Identify which cell holds the provided text, then report its [X, Y] central coordinate. 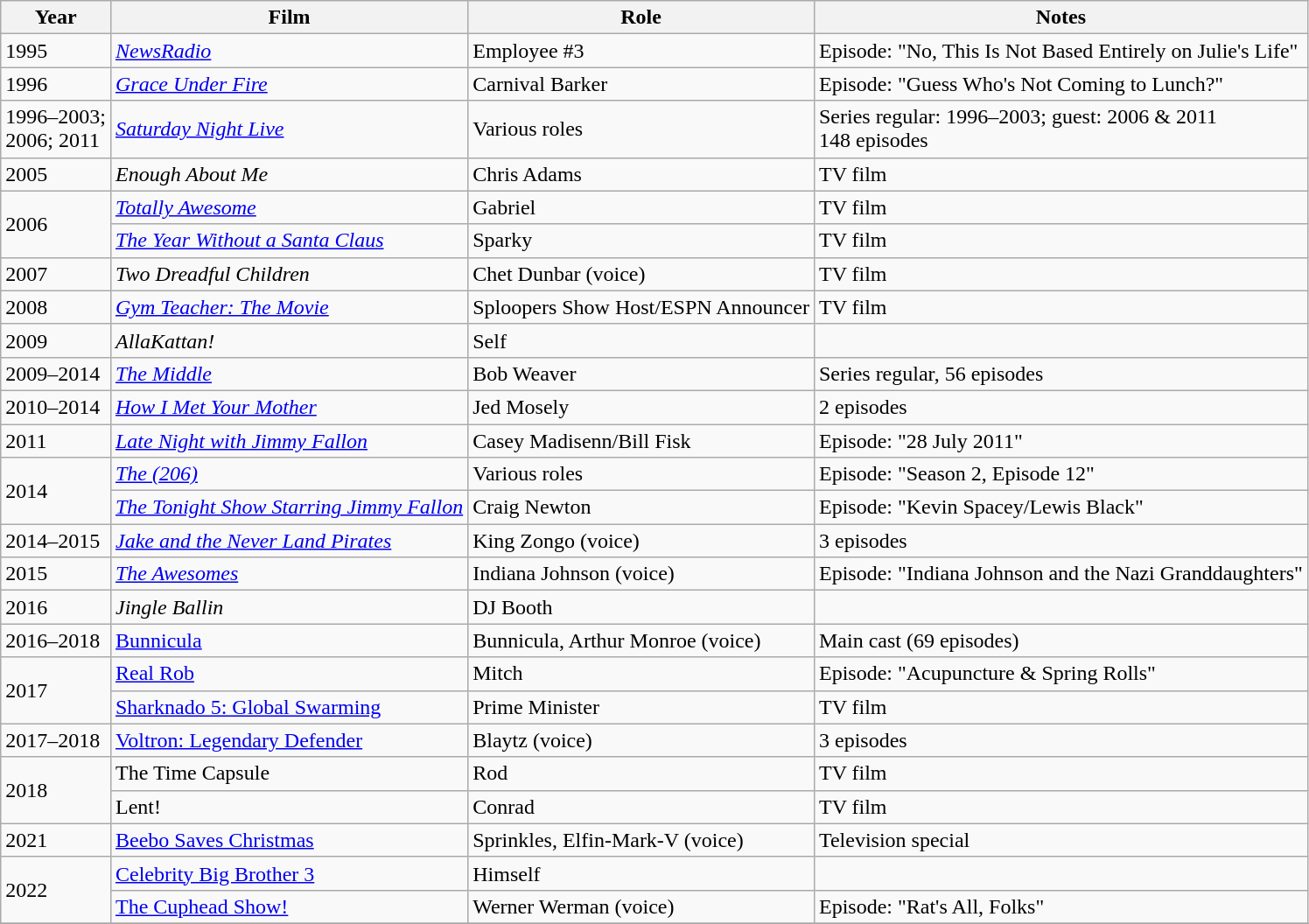
The Awesomes [289, 574]
Notes [1060, 17]
2007 [56, 274]
Mitch [641, 674]
Jingle Ballin [289, 607]
Television special [1060, 840]
2021 [56, 840]
Episode: "Kevin Spacey/Lewis Black" [1060, 507]
Episode: "Acupuncture & Spring Rolls" [1060, 674]
Sploopers Show Host/ESPN Announcer [641, 307]
2015 [56, 574]
2016–2018 [56, 640]
Gym Teacher: The Movie [289, 307]
2014 [56, 491]
Himself [641, 873]
The Middle [289, 374]
Carnival Barker [641, 84]
1996–2003;2006; 2011 [56, 129]
Casey Madisenn/Bill Fisk [641, 440]
1996 [56, 84]
Lent! [289, 807]
2017 [56, 690]
Episode: "Guess Who's Not Coming to Lunch?" [1060, 84]
Blaytz (voice) [641, 740]
1995 [56, 51]
Gabriel [641, 207]
Saturday Night Live [289, 129]
Jed Mosely [641, 407]
2018 [56, 790]
Episode: "Rat's All, Folks" [1060, 906]
Chet Dunbar (voice) [641, 274]
2009 [56, 340]
NewsRadio [289, 51]
Year [56, 17]
Late Night with Jimmy Fallon [289, 440]
AllaKattan! [289, 340]
2016 [56, 607]
The Tonight Show Starring Jimmy Fallon [289, 507]
Two Dreadful Children [289, 274]
Bunnicula [289, 640]
Real Rob [289, 674]
Employee #3 [641, 51]
2005 [56, 174]
King Zongo (voice) [641, 541]
2009–2014 [56, 374]
Main cast (69 episodes) [1060, 640]
Celebrity Big Brother 3 [289, 873]
Role [641, 17]
Voltron: Legendary Defender [289, 740]
Totally Awesome [289, 207]
2006 [56, 224]
Jake and the Never Land Pirates [289, 541]
The (206) [289, 474]
Prime Minister [641, 707]
2010–2014 [56, 407]
Bunnicula, Arthur Monroe (voice) [641, 640]
Conrad [641, 807]
2014–2015 [56, 541]
Episode: "Season 2, Episode 12" [1060, 474]
Episode: "28 July 2011" [1060, 440]
2011 [56, 440]
Craig Newton [641, 507]
Chris Adams [641, 174]
Film [289, 17]
DJ Booth [641, 607]
Grace Under Fire [289, 84]
Sprinkles, Elfin-Mark-V (voice) [641, 840]
Episode: "No, This Is Not Based Entirely on Julie's Life" [1060, 51]
How I Met Your Mother [289, 407]
The Time Capsule [289, 773]
Rod [641, 773]
The Cuphead Show! [289, 906]
The Year Without a Santa Claus [289, 241]
Enough About Me [289, 174]
Bob Weaver [641, 374]
Sharknado 5: Global Swarming [289, 707]
2 episodes [1060, 407]
Episode: "Indiana Johnson and the Nazi Granddaughters" [1060, 574]
Series regular, 56 episodes [1060, 374]
Werner Werman (voice) [641, 906]
Series regular: 1996–2003; guest: 2006 & 2011148 episodes [1060, 129]
Beebo Saves Christmas [289, 840]
2022 [56, 890]
2008 [56, 307]
Indiana Johnson (voice) [641, 574]
2017–2018 [56, 740]
Self [641, 340]
Sparky [641, 241]
